Output the [X, Y] coordinate of the center of the cell containing the given text.  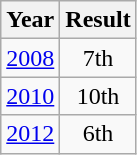
2008 [30, 58]
2012 [30, 134]
Result [98, 20]
7th [98, 58]
6th [98, 134]
10th [98, 96]
2010 [30, 96]
Year [30, 20]
